For the text-containing cell, return its midpoint in (x, y) coordinate format. 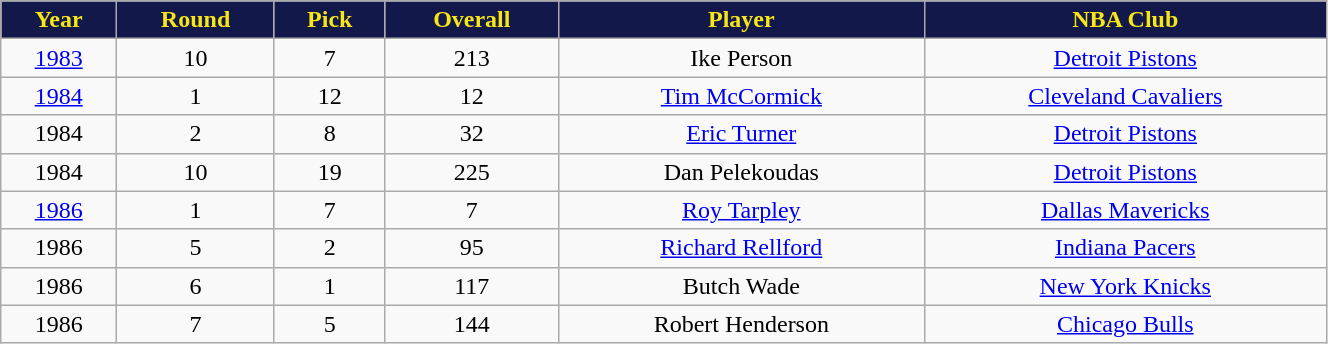
Dan Pelekoudas (741, 172)
Overall (472, 20)
117 (472, 286)
144 (472, 324)
8 (330, 134)
Roy Tarpley (741, 210)
Dallas Mavericks (1125, 210)
95 (472, 248)
32 (472, 134)
1983 (59, 58)
6 (196, 286)
Butch Wade (741, 286)
Chicago Bulls (1125, 324)
19 (330, 172)
Richard Rellford (741, 248)
Year (59, 20)
225 (472, 172)
New York Knicks (1125, 286)
NBA Club (1125, 20)
Tim McCormick (741, 96)
213 (472, 58)
Indiana Pacers (1125, 248)
Pick (330, 20)
Ike Person (741, 58)
Player (741, 20)
Robert Henderson (741, 324)
Eric Turner (741, 134)
Round (196, 20)
Cleveland Cavaliers (1125, 96)
